Scan for the cell matching the given text and deliver its (x, y) coordinate at center. 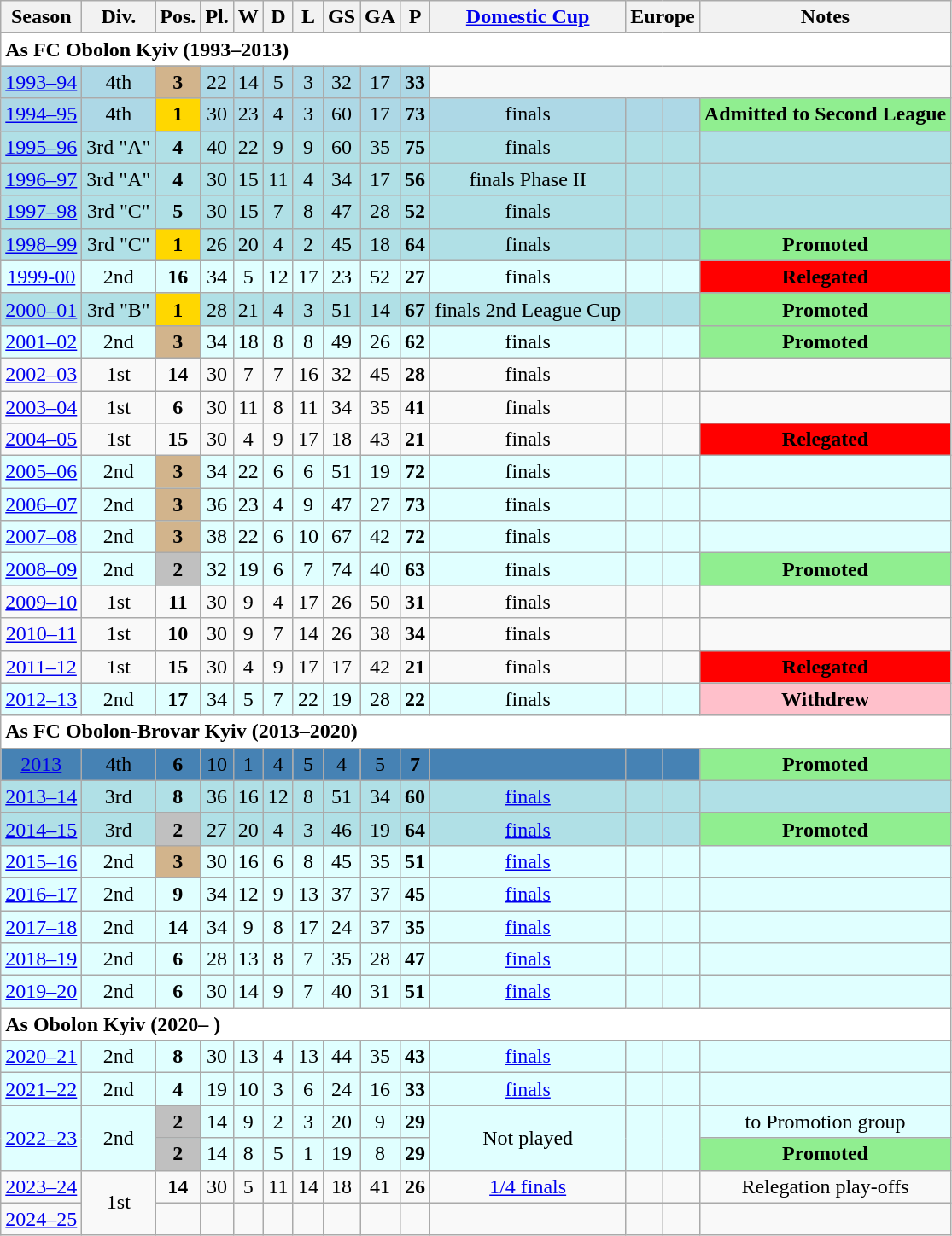
As FC Obolon-Brovar Kyiv (2013–2020) (476, 732)
L (307, 17)
2013–14 (41, 796)
2017–18 (41, 926)
2019–20 (41, 992)
2002–03 (41, 374)
Not played (528, 1138)
1997–98 (41, 212)
2005–06 (41, 472)
Notes (825, 17)
1998–99 (41, 244)
As Obolon Kyiv (2020– ) (476, 1024)
1996–97 (41, 179)
2018–19 (41, 959)
2013 (41, 764)
2015–16 (41, 861)
2004–05 (41, 440)
56 (415, 179)
63 (415, 569)
P (415, 17)
Withdrew (825, 699)
2020–21 (41, 1057)
2001–02 (41, 341)
Domestic Cup (528, 17)
Relegation play-offs (825, 1186)
Season (41, 17)
3rd "B" (119, 309)
2007–08 (41, 537)
Pos. (178, 17)
62 (415, 341)
2009–10 (41, 602)
to Promotion group (825, 1122)
finals 2nd League Cup (528, 309)
As FC Obolon Kyiv (1993–2013) (476, 50)
44 (342, 1057)
74 (342, 569)
GA (381, 17)
1999-00 (41, 277)
50 (381, 602)
2006–07 (41, 504)
1994–95 (41, 114)
2000–01 (41, 309)
2012–13 (41, 699)
49 (342, 341)
Admitted to Second League (825, 114)
Europe (663, 17)
GS (342, 17)
1995–96 (41, 147)
1/4 finals (528, 1186)
2003–04 (41, 407)
1993–94 (41, 82)
2010–11 (41, 634)
Pl. (217, 17)
D (278, 17)
2021–22 (41, 1089)
2016–17 (41, 894)
2022–23 (41, 1138)
finals Phase II (528, 179)
2011–12 (41, 667)
Div. (119, 17)
46 (342, 829)
W (248, 17)
2008–09 (41, 569)
75 (415, 147)
2014–15 (41, 829)
2023–24 (41, 1186)
2024–25 (41, 1219)
